Scan for the cell matching the given text and deliver its [x, y] coordinate at center. 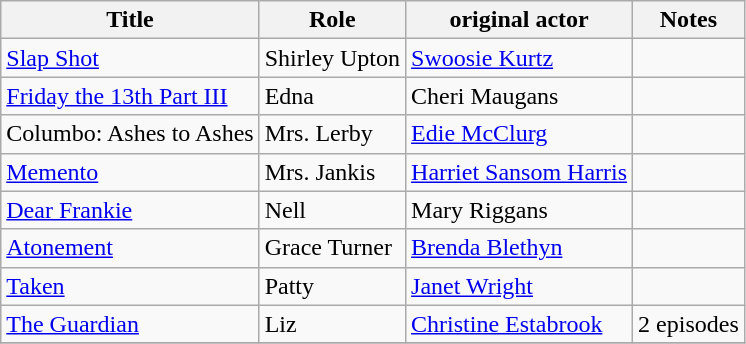
Edie McClurg [520, 134]
Notes [689, 20]
Christine Estabrook [520, 324]
Friday the 13th Part III [130, 96]
Mrs. Lerby [332, 134]
Cheri Maugans [520, 96]
Grace Turner [332, 248]
Taken [130, 286]
Slap Shot [130, 58]
Role [332, 20]
Atonement [130, 248]
Swoosie Kurtz [520, 58]
Title [130, 20]
Memento [130, 172]
Brenda Blethyn [520, 248]
The Guardian [130, 324]
2 episodes [689, 324]
original actor [520, 20]
Dear Frankie [130, 210]
Mrs. Jankis [332, 172]
Shirley Upton [332, 58]
Mary Riggans [520, 210]
Harriet Sansom Harris [520, 172]
Liz [332, 324]
Nell [332, 210]
Janet Wright [520, 286]
Columbo: Ashes to Ashes [130, 134]
Edna [332, 96]
Patty [332, 286]
